Capture the cell that displays the provided text and extract its (X, Y) central coordinate. 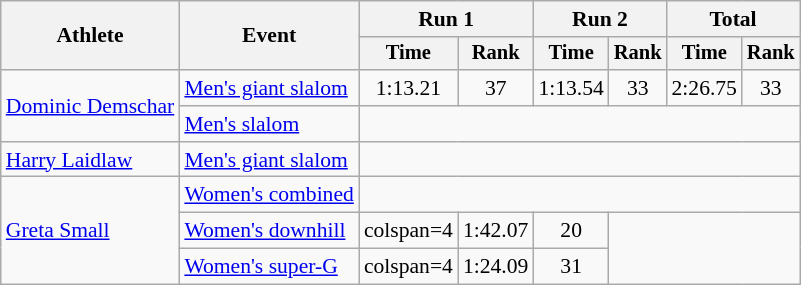
Run 1 (446, 19)
Women's combined (269, 195)
Dominic Demschar (90, 106)
1:42.07 (496, 231)
1:13.54 (570, 88)
Run 2 (600, 19)
Harry Laidlaw (90, 160)
2:26.75 (704, 88)
31 (570, 267)
Women's super-G (269, 267)
Total (732, 19)
Athlete (90, 36)
37 (496, 88)
1:13.21 (408, 88)
Event (269, 36)
20 (570, 231)
Women's downhill (269, 231)
1:24.09 (496, 267)
Greta Small (90, 230)
Men's slalom (269, 124)
